From the cell containing the given text, extract its center point as (x, y) coordinate. 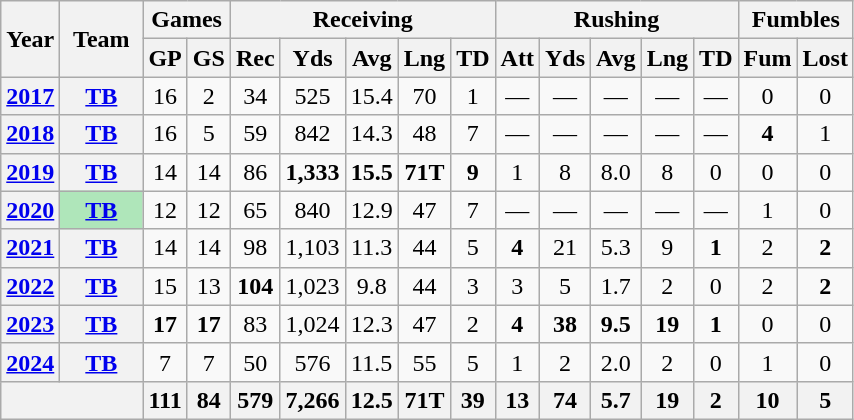
11.5 (372, 362)
34 (255, 96)
1,333 (312, 172)
2019 (30, 172)
842 (312, 134)
9.5 (616, 324)
50 (255, 362)
2023 (30, 324)
1.7 (616, 286)
Rushing (616, 20)
Fum (768, 58)
84 (208, 400)
2018 (30, 134)
15.5 (372, 172)
1,024 (312, 324)
Year (30, 39)
8.0 (616, 172)
65 (255, 210)
55 (424, 362)
11.3 (372, 248)
Team (102, 39)
525 (312, 96)
Games (186, 20)
2020 (30, 210)
840 (312, 210)
2.0 (616, 362)
576 (312, 362)
GS (208, 58)
2021 (30, 248)
104 (255, 286)
Rec (255, 58)
15 (165, 286)
70 (424, 96)
2017 (30, 96)
59 (255, 134)
5.7 (616, 400)
Lost (825, 58)
83 (255, 324)
14.3 (372, 134)
2024 (30, 362)
48 (424, 134)
10 (768, 400)
1,023 (312, 286)
21 (564, 248)
12.3 (372, 324)
12.5 (372, 400)
7,266 (312, 400)
GP (165, 58)
2022 (30, 286)
Receiving (362, 20)
5.3 (616, 248)
111 (165, 400)
15.4 (372, 96)
1,103 (312, 248)
579 (255, 400)
Fumbles (796, 20)
Att (517, 58)
12.9 (372, 210)
9.8 (372, 286)
86 (255, 172)
39 (473, 400)
38 (564, 324)
74 (564, 400)
98 (255, 248)
